Detect which cell encompasses the target text, then output its [x, y] center coordinate. 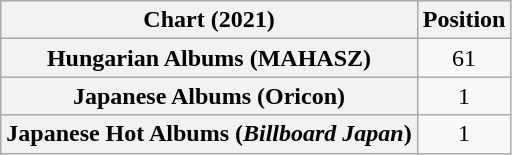
Position [464, 20]
Hungarian Albums (MAHASZ) [209, 58]
Chart (2021) [209, 20]
61 [464, 58]
Japanese Albums (Oricon) [209, 96]
Japanese Hot Albums (Billboard Japan) [209, 134]
